Identify which cell holds the provided text, then report its [X, Y] central coordinate. 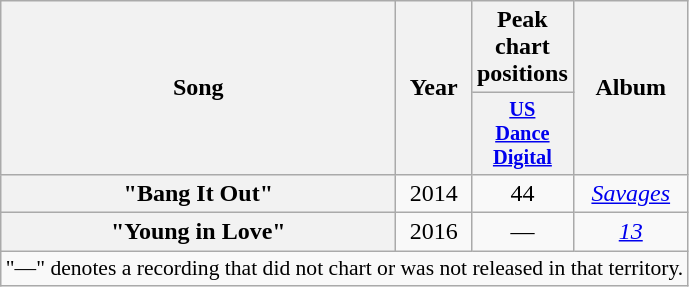
44 [522, 193]
Song [198, 88]
"Bang It Out" [198, 193]
Savages [630, 193]
Album [630, 88]
"Young in Love" [198, 232]
2014 [434, 193]
Year [434, 88]
13 [630, 232]
Peak chart positions [522, 47]
USDanceDigital [522, 134]
2016 [434, 232]
— [522, 232]
"—" denotes a recording that did not chart or was not released in that territory. [345, 269]
